Find where the given text appears and provide that cell's center as [X, Y] coordinate. 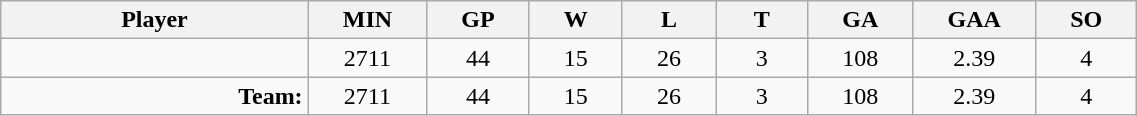
MIN [368, 20]
W [576, 20]
Player [154, 20]
GA [860, 20]
GP [478, 20]
GAA [974, 20]
SO [1086, 20]
L [668, 20]
T [762, 20]
Team: [154, 96]
